Search for the cell housing the specified text and yield its [X, Y] center coordinate. 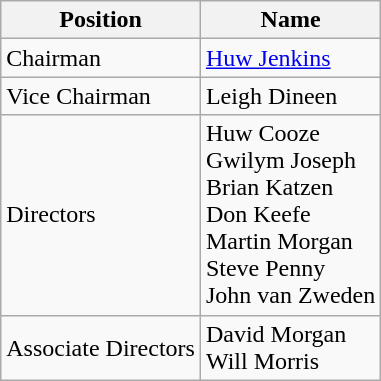
Position [101, 20]
Directors [101, 215]
David Morgan Will Morris [290, 348]
Leigh Dineen [290, 96]
Name [290, 20]
Vice Chairman [101, 96]
Huw Jenkins [290, 58]
Huw Cooze Gwilym Joseph Brian Katzen Don Keefe Martin Morgan Steve Penny John van Zweden [290, 215]
Associate Directors [101, 348]
Chairman [101, 58]
